Detect which cell encompasses the target text, then output its [X, Y] center coordinate. 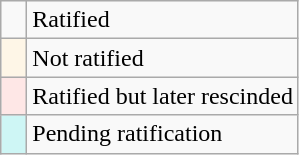
Pending ratification [163, 134]
Ratified [163, 20]
Ratified but later rescinded [163, 96]
Not ratified [163, 58]
